From the cell containing the given text, extract its center point as (x, y) coordinate. 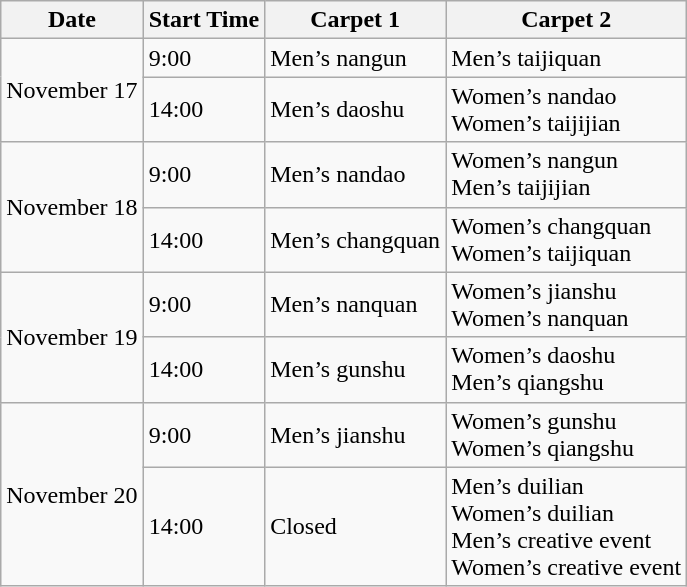
November 19 (72, 337)
Women’s changquan Women’s taijiquan (566, 240)
Men’s changquan (356, 240)
Men’s taijiquan (566, 58)
Carpet 1 (356, 20)
Men’s nangun (356, 58)
November 17 (72, 90)
Start Time (204, 20)
Women’s jianshu Women’s nanquan (566, 304)
November 20 (72, 494)
Men’s jianshu (356, 434)
Women’s nandao Women’s taijijian (566, 110)
Men’s gunshu (356, 370)
Women’s gunshu Women’s qiangshu (566, 434)
Men’s duilian Women’s duilian Men’s creative event Women’s creative event (566, 526)
Closed (356, 526)
Women’s daoshu Men’s qiangshu (566, 370)
Men’s nanquan (356, 304)
Women’s nangun Men’s taijijian (566, 174)
Date (72, 20)
November 18 (72, 207)
Men’s nandao (356, 174)
Men’s daoshu (356, 110)
Carpet 2 (566, 20)
